Output the [X, Y] coordinate of the center of the cell containing the given text.  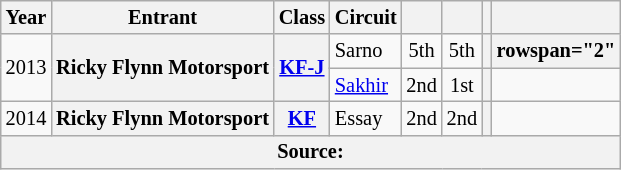
Essay [366, 118]
Circuit [366, 17]
Sakhir [366, 85]
KF [302, 118]
Class [302, 17]
2014 [26, 118]
Entrant [162, 17]
rowspan="2" [556, 51]
Sarno [366, 51]
Source: [310, 152]
1st [462, 85]
Year [26, 17]
KF-J [302, 68]
2013 [26, 68]
